Return the [X, Y] coordinate for the center point of the cell that contains the specified text.  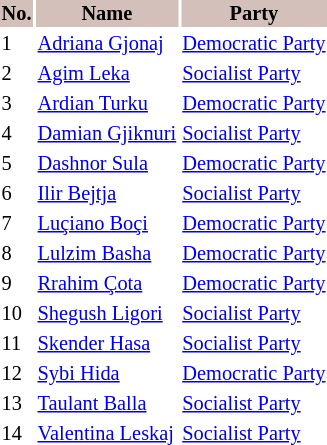
9 [16, 284]
Taulant Balla [107, 404]
Shegush Ligori [107, 314]
Lulzim Basha [107, 254]
Skender Hasa [107, 344]
12 [16, 374]
8 [16, 254]
Sybi Hida [107, 374]
13 [16, 404]
11 [16, 344]
Dashnor Sula [107, 164]
Party [254, 14]
No. [16, 14]
Luçiano Boçi [107, 224]
6 [16, 194]
Name [107, 14]
Adriana Gjonaj [107, 44]
Damian Gjiknuri [107, 134]
4 [16, 134]
Agim Leka [107, 74]
10 [16, 314]
5 [16, 164]
Ilir Bejtja [107, 194]
Ardian Turku [107, 104]
Rrahim Çota [107, 284]
7 [16, 224]
1 [16, 44]
3 [16, 104]
2 [16, 74]
